Identify which cell holds the provided text, then report its [X, Y] central coordinate. 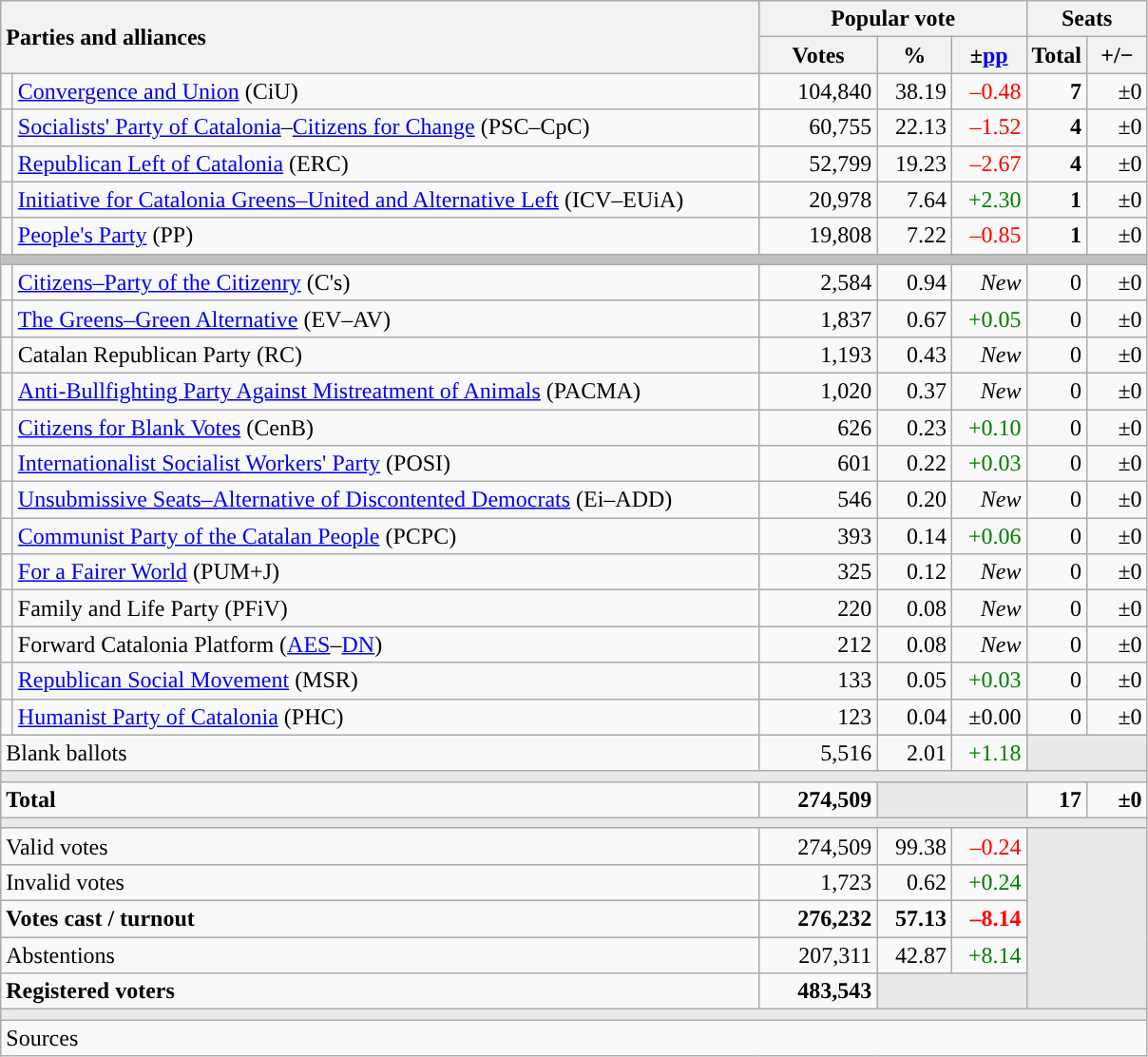
+8.14 [988, 955]
+0.24 [988, 882]
1,837 [818, 318]
0.43 [914, 355]
7.64 [914, 200]
2,584 [818, 282]
–0.24 [988, 846]
Blank ballots [380, 753]
Abstentions [380, 955]
Initiative for Catalonia Greens–United and Alternative Left (ICV–EUiA) [386, 200]
The Greens–Green Alternative (EV–AV) [386, 318]
+0.06 [988, 536]
Humanist Party of Catalonia (PHC) [386, 717]
0.67 [914, 318]
–1.52 [988, 127]
0.14 [914, 536]
19,808 [818, 236]
393 [818, 536]
207,311 [818, 955]
0.22 [914, 464]
Socialists' Party of Catalonia–Citizens for Change (PSC–CpC) [386, 127]
133 [818, 681]
Anti-Bullfighting Party Against Mistreatment of Animals (PACMA) [386, 391]
Citizens–Party of the Citizenry (C's) [386, 282]
2.01 [914, 753]
Catalan Republican Party (RC) [386, 355]
483,543 [818, 991]
Sources [574, 1038]
1,723 [818, 882]
0.37 [914, 391]
Republican Left of Catalonia (ERC) [386, 163]
5,516 [818, 753]
212 [818, 644]
57.13 [914, 918]
+/− [1118, 55]
0.05 [914, 681]
7.22 [914, 236]
±pp [988, 55]
104,840 [818, 91]
17 [1057, 799]
0.94 [914, 282]
626 [818, 427]
Communist Party of the Catalan People (PCPC) [386, 536]
123 [818, 717]
For a Fairer World (PUM+J) [386, 572]
0.12 [914, 572]
% [914, 55]
–0.48 [988, 91]
Popular vote [893, 19]
+0.05 [988, 318]
Citizens for Blank Votes (CenB) [386, 427]
Votes cast / turnout [380, 918]
601 [818, 464]
–0.85 [988, 236]
22.13 [914, 127]
Republican Social Movement (MSR) [386, 681]
Family and Life Party (PFiV) [386, 608]
Unsubmissive Seats–Alternative of Discontented Democrats (Ei–ADD) [386, 500]
1,020 [818, 391]
Valid votes [380, 846]
276,232 [818, 918]
+1.18 [988, 753]
38.19 [914, 91]
–2.67 [988, 163]
0.23 [914, 427]
20,978 [818, 200]
1,193 [818, 355]
±0.00 [988, 717]
–8.14 [988, 918]
Forward Catalonia Platform (AES–DN) [386, 644]
19.23 [914, 163]
99.38 [914, 846]
Registered voters [380, 991]
42.87 [914, 955]
60,755 [818, 127]
220 [818, 608]
Parties and alliances [380, 37]
Invalid votes [380, 882]
52,799 [818, 163]
+0.10 [988, 427]
Votes [818, 55]
0.20 [914, 500]
Convergence and Union (CiU) [386, 91]
546 [818, 500]
Seats [1087, 19]
0.62 [914, 882]
People's Party (PP) [386, 236]
7 [1057, 91]
+2.30 [988, 200]
0.04 [914, 717]
Internationalist Socialist Workers' Party (POSI) [386, 464]
325 [818, 572]
